Provide the [x, y] coordinate of the cell's center where the given text is located.  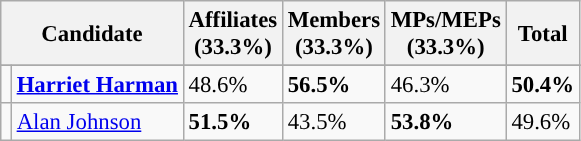
51.5% [232, 122]
53.8% [446, 122]
Affiliates (33.3%) [232, 34]
50.4% [542, 85]
49.6% [542, 122]
Candidate [92, 34]
46.3% [446, 85]
Alan Johnson [97, 122]
Total [542, 34]
MPs/MEPs (33.3%) [446, 34]
56.5% [334, 85]
48.6% [232, 85]
Members (33.3%) [334, 34]
Harriet Harman [97, 85]
43.5% [334, 122]
